Locate the cell with the specified text and output its [X, Y] center coordinate. 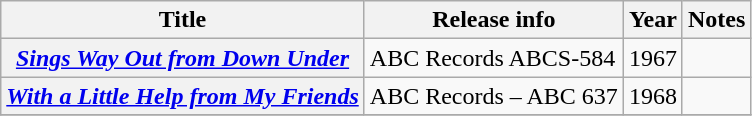
1967 [652, 58]
With a Little Help from My Friends [183, 96]
ABC Records ABCS-584 [494, 58]
Notes [716, 20]
Title [183, 20]
Sings Way Out from Down Under [183, 58]
Release info [494, 20]
1968 [652, 96]
ABC Records – ABC 637 [494, 96]
Year [652, 20]
